Determine the (X, Y) coordinate at the center of the cell enclosing the given text.  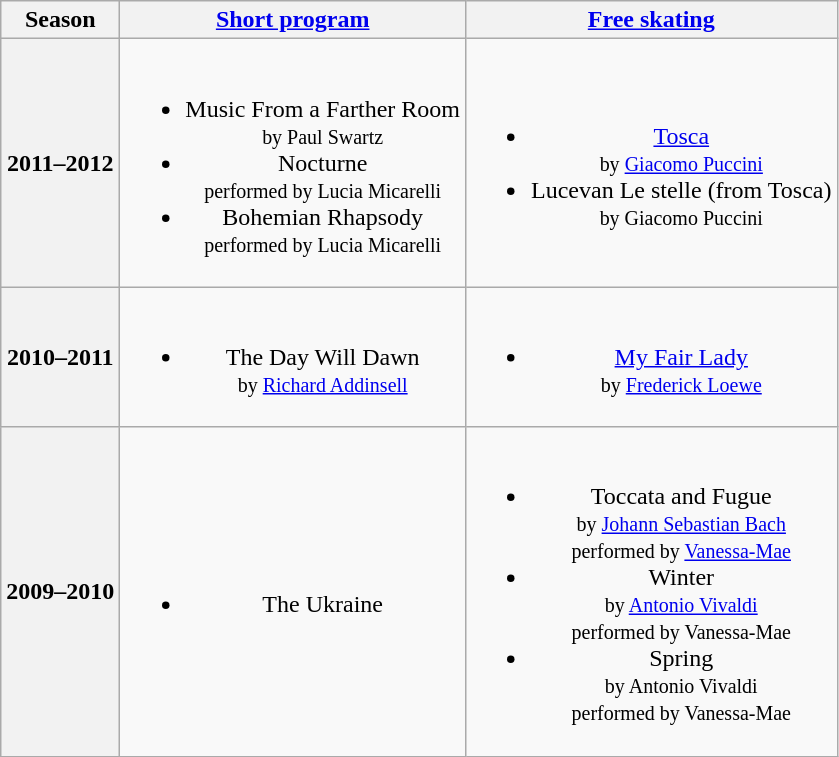
Tosca by Giacomo Puccini Lucevan Le stelle (from Tosca) by Giacomo Puccini (652, 163)
My Fair Lady by Frederick Loewe (652, 357)
2009–2010 (60, 592)
Free skating (652, 20)
Season (60, 20)
The Day Will Dawn by Richard Addinsell (293, 357)
Music From a Farther Room by Paul Swartz Nocturne performed by Lucia Micarelli Bohemian Rhapsody performed by Lucia Micarelli (293, 163)
2010–2011 (60, 357)
Short program (293, 20)
The Ukraine (293, 592)
2011–2012 (60, 163)
